Detect which cell encompasses the target text, then output its (X, Y) center coordinate. 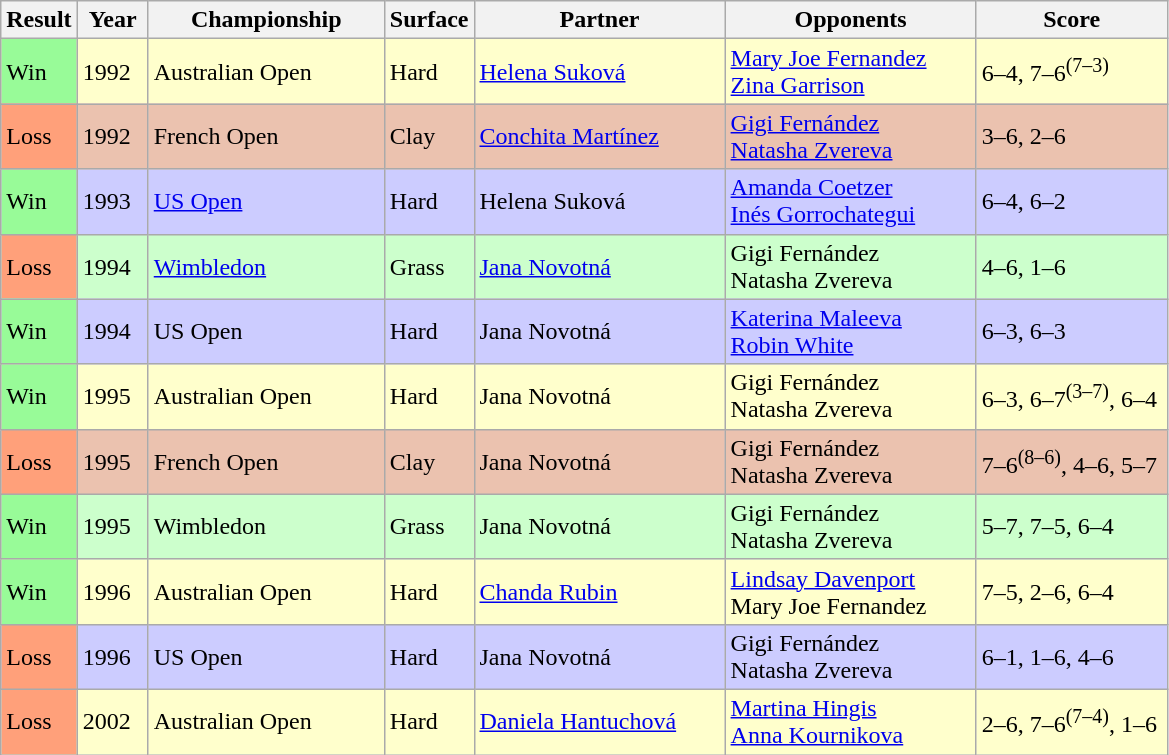
7–6(8–6), 4–6, 5–7 (1072, 462)
6–1, 1–6, 4–6 (1072, 656)
Amanda Coetzer Inés Gorrochategui (850, 202)
6–3, 6–7(3–7), 6–4 (1072, 396)
Daniela Hantuchová (600, 722)
Opponents (850, 20)
5–7, 7–5, 6–4 (1072, 526)
Chanda Rubin (600, 592)
Surface (429, 20)
6–3, 6–3 (1072, 332)
6–4, 6–2 (1072, 202)
Result (39, 20)
Mary Joe Fernandez Zina Garrison (850, 72)
Score (1072, 20)
Year (112, 20)
Championship (266, 20)
Martina Hingis Anna Kournikova (850, 722)
2002 (112, 722)
7–5, 2–6, 6–4 (1072, 592)
4–6, 1–6 (1072, 266)
2–6, 7–6(7–4), 1–6 (1072, 722)
Lindsay Davenport Mary Joe Fernandez (850, 592)
1993 (112, 202)
6–4, 7–6(7–3) (1072, 72)
Partner (600, 20)
3–6, 2–6 (1072, 136)
Katerina Maleeva Robin White (850, 332)
Conchita Martínez (600, 136)
